Identify which cell holds the provided text, then report its (X, Y) central coordinate. 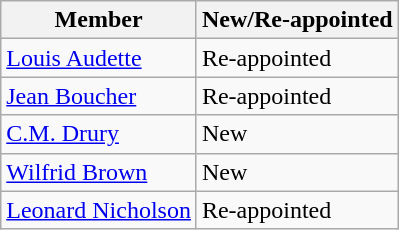
Leonard Nicholson (99, 210)
Member (99, 20)
New/Re-appointed (297, 20)
Wilfrid Brown (99, 172)
Jean Boucher (99, 96)
C.M. Drury (99, 134)
Louis Audette (99, 58)
